Locate the cell with the specified text and output its (x, y) center coordinate. 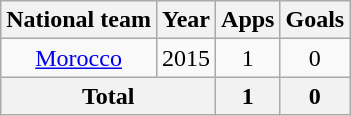
Apps (248, 20)
Year (186, 20)
Morocco (79, 58)
2015 (186, 58)
National team (79, 20)
Goals (315, 20)
Total (108, 96)
